From the cell containing the given text, extract its center point as (X, Y) coordinate. 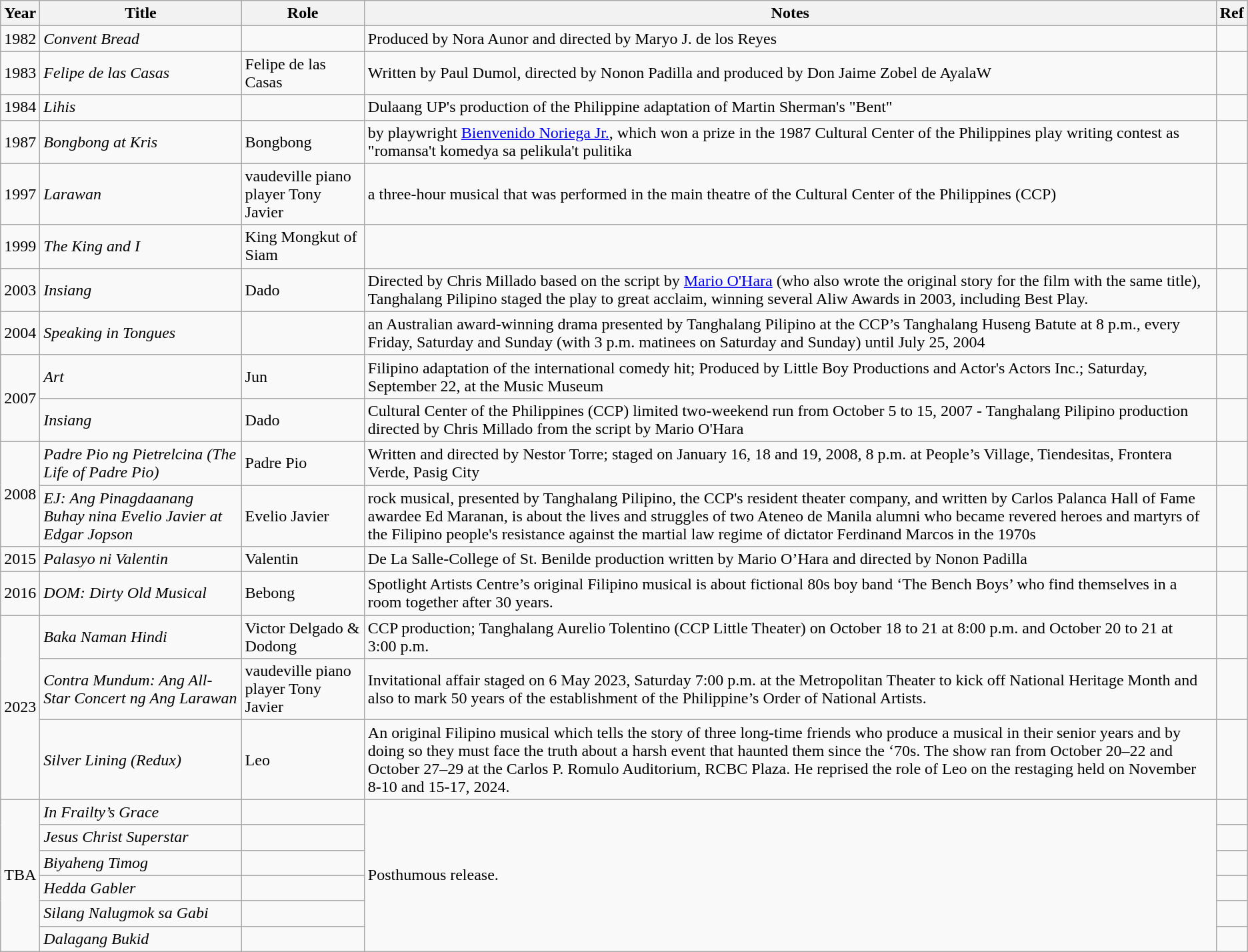
Notes (790, 13)
Jun (303, 376)
Evelio Javier (303, 516)
2008 (20, 493)
Role (303, 13)
Dalagang Bukid (141, 939)
1984 (20, 107)
Bongbong at Kris (141, 141)
Title (141, 13)
1982 (20, 39)
2003 (20, 289)
Jesus Christ Superstar (141, 837)
Victor Delgado &Dodong (303, 637)
Baka Naman Hindi (141, 637)
Written by Paul Dumol, directed by Nonon Padilla and produced by Don Jaime Zobel de AyalaW (790, 73)
CCP production; Tanghalang Aurelio Tolentino (CCP Little Theater) on October 18 to 21 at 8:00 p.m. and October 20 to 21 at 3:00 p.m. (790, 637)
King Mongkut of Siam (303, 247)
2023 (20, 707)
In Frailty’s Grace (141, 812)
DOM: Dirty Old Musical (141, 593)
Padre Pio ng Pietrelcina (The Life of Padre Pio) (141, 463)
The King and I (141, 247)
Produced by Nora Aunor and directed by Maryo J. de los Reyes (790, 39)
1987 (20, 141)
Posthumous release. (790, 875)
2004 (20, 333)
Padre Pio (303, 463)
Year (20, 13)
2007 (20, 398)
Lihis (141, 107)
Leo (303, 760)
TBA (20, 875)
Bongbong (303, 141)
1999 (20, 247)
Contra Mundum: Ang All-Star Concert ng Ang Larawan (141, 689)
De La Salle-College of St. Benilde production written by Mario O’Hara and directed by Nonon Padilla (790, 559)
1983 (20, 73)
Dulaang UP's production of the Philippine adaptation of Martin Sherman's "Bent" (790, 107)
1997 (20, 194)
a three-hour musical that was performed in the main theatre of the Cultural Center of the Philippines (CCP) (790, 194)
Valentin (303, 559)
Bebong (303, 593)
Speaking in Tongues (141, 333)
2016 (20, 593)
EJ: Ang Pinagdaanang Buhay nina Evelio Javier at Edgar Jopson (141, 516)
Palasyo ni Valentin (141, 559)
Silver Lining (Redux) (141, 760)
Convent Bread (141, 39)
Larawan (141, 194)
Silang Nalugmok sa Gabi (141, 913)
Ref (1232, 13)
Biyaheng Timog (141, 863)
Written and directed by Nestor Torre; staged on January 16, 18 and 19, 2008, 8 p.m. at People’s Village, Tiendesitas, Frontera Verde, Pasig City (790, 463)
Hedda Gabler (141, 888)
Art (141, 376)
2015 (20, 559)
